Detect which cell encompasses the target text, then output its [x, y] center coordinate. 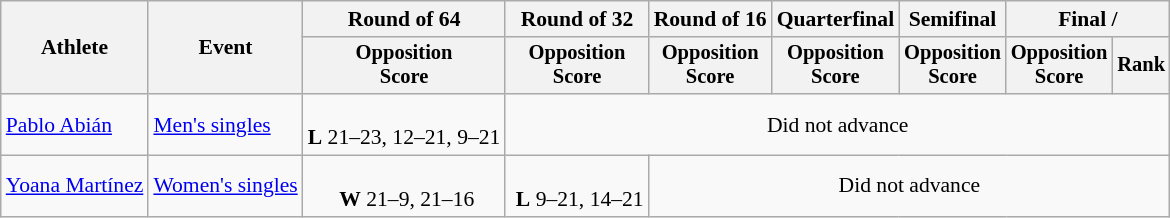
Round of 64 [404, 19]
L 9–21, 14–21 [576, 186]
Yoana Martínez [75, 186]
Men's singles [225, 124]
Round of 16 [710, 19]
W 21–9, 21–16 [404, 186]
Semifinal [952, 19]
Event [225, 48]
L 21–23, 12–21, 9–21 [404, 124]
Final / [1088, 19]
Pablo Abián [75, 124]
Athlete [75, 48]
Women's singles [225, 186]
Quarterfinal [836, 19]
Round of 32 [576, 19]
Rank [1141, 66]
